Determine the [X, Y] coordinate at the center of the cell enclosing the given text.  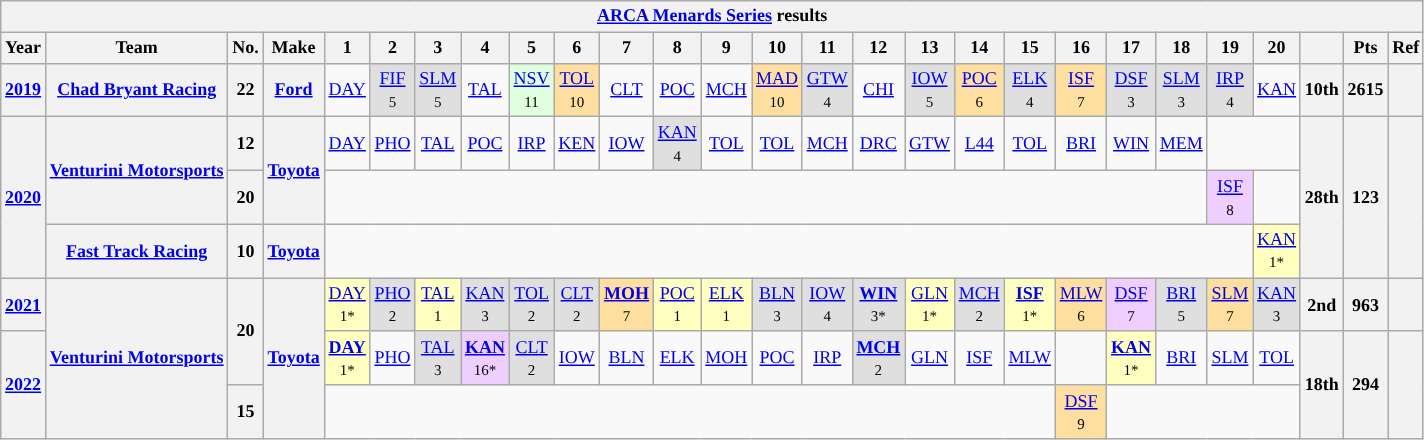
IRP4 [1230, 90]
Ref [1406, 48]
L44 [979, 144]
BLN3 [778, 305]
POC6 [979, 90]
SLM7 [1230, 305]
MLW6 [1080, 305]
8 [677, 48]
2021 [24, 305]
MLW [1030, 358]
ISF7 [1080, 90]
Ford [294, 90]
DRC [878, 144]
22 [246, 90]
14 [979, 48]
ARCA Menards Series results [712, 16]
ISF8 [1230, 197]
10th [1322, 90]
CHI [878, 90]
5 [532, 48]
DSF3 [1132, 90]
TOL2 [532, 305]
Fast Track Racing [136, 251]
ISF [979, 358]
BRI5 [1181, 305]
16 [1080, 48]
ELK [677, 358]
11 [827, 48]
MOH [726, 358]
1 [347, 48]
2nd [1322, 305]
Year [24, 48]
TAL3 [438, 358]
SLM3 [1181, 90]
SLM [1230, 358]
Pts [1366, 48]
9 [726, 48]
18 [1181, 48]
GLN [930, 358]
2022 [24, 384]
KAN16* [486, 358]
SLM5 [438, 90]
IOW4 [827, 305]
CLT [627, 90]
7 [627, 48]
PHO2 [392, 305]
GLN1* [930, 305]
Chad Bryant Racing [136, 90]
18th [1322, 384]
POC1 [677, 305]
13 [930, 48]
TOL10 [577, 90]
IOW5 [930, 90]
KAN [1277, 90]
2019 [24, 90]
Team [136, 48]
123 [1366, 198]
3 [438, 48]
WIN [1132, 144]
Make [294, 48]
GTW4 [827, 90]
MAD10 [778, 90]
FIF5 [392, 90]
17 [1132, 48]
NSV11 [532, 90]
MEM [1181, 144]
294 [1366, 384]
DSF9 [1080, 412]
KEN [577, 144]
ELK4 [1030, 90]
TAL1 [438, 305]
BLN [627, 358]
6 [577, 48]
28th [1322, 198]
No. [246, 48]
KAN4 [677, 144]
ISF1* [1030, 305]
WIN3* [878, 305]
ELK1 [726, 305]
GTW [930, 144]
DSF7 [1132, 305]
2020 [24, 198]
2615 [1366, 90]
963 [1366, 305]
2 [392, 48]
19 [1230, 48]
4 [486, 48]
MOH7 [627, 305]
